Output the [X, Y] coordinate of the center of the cell containing the given text.  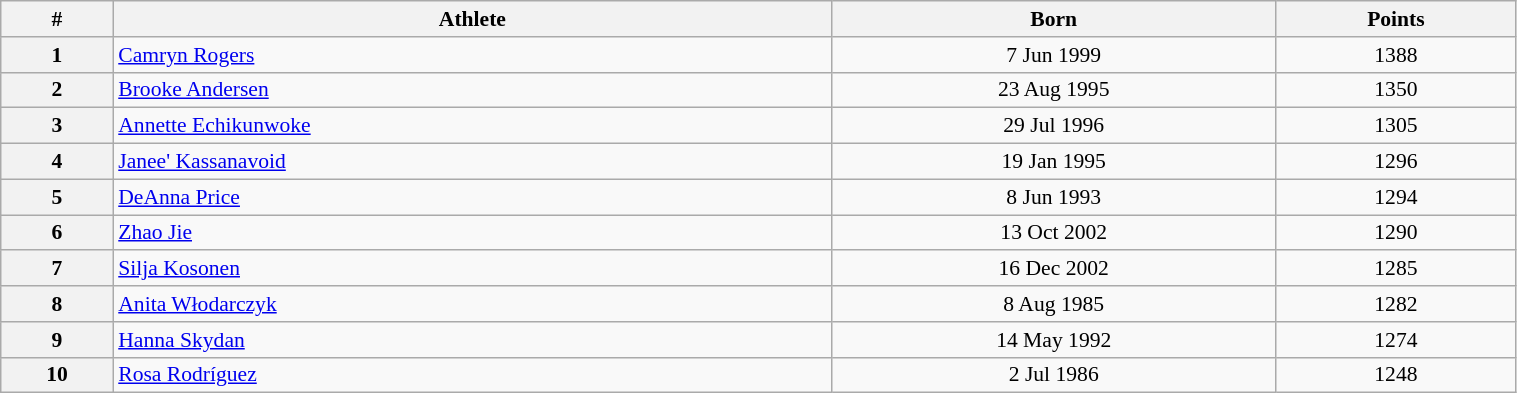
16 Dec 2002 [1054, 269]
3 [57, 126]
# [57, 19]
Born [1054, 19]
DeAnna Price [472, 197]
Camryn Rogers [472, 55]
23 Aug 1995 [1054, 90]
13 Oct 2002 [1054, 233]
1285 [1396, 269]
Janee' Kassanavoid [472, 162]
9 [57, 340]
1274 [1396, 340]
2 [57, 90]
Anita Włodarczyk [472, 304]
7 Jun 1999 [1054, 55]
Athlete [472, 19]
Points [1396, 19]
1290 [1396, 233]
1282 [1396, 304]
Hanna Skydan [472, 340]
1294 [1396, 197]
1296 [1396, 162]
29 Jul 1996 [1054, 126]
Rosa Rodríguez [472, 375]
4 [57, 162]
1305 [1396, 126]
7 [57, 269]
1248 [1396, 375]
8 [57, 304]
1 [57, 55]
2 Jul 1986 [1054, 375]
Silja Kosonen [472, 269]
10 [57, 375]
Zhao Jie [472, 233]
6 [57, 233]
5 [57, 197]
1350 [1396, 90]
19 Jan 1995 [1054, 162]
8 Aug 1985 [1054, 304]
14 May 1992 [1054, 340]
8 Jun 1993 [1054, 197]
Annette Echikunwoke [472, 126]
1388 [1396, 55]
Brooke Andersen [472, 90]
